Pinpoint the cell where the given text exists, returning its (x, y) midpoint coordinate. 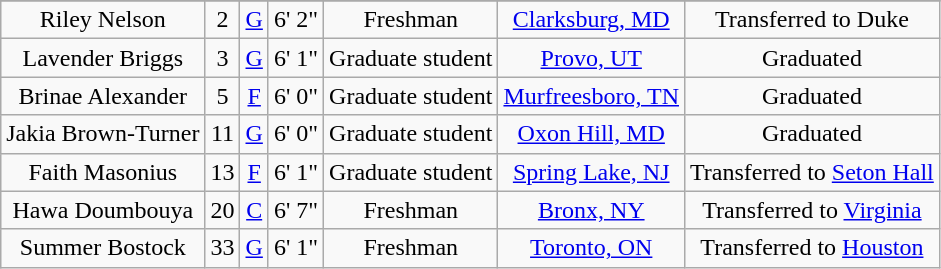
Riley Nelson (103, 20)
Transferred to Seton Hall (812, 172)
Clarksburg, MD (592, 20)
Brinae Alexander (103, 96)
Hawa Doumbouya (103, 210)
20 (222, 210)
Lavender Briggs (103, 58)
2 (222, 20)
Spring Lake, NJ (592, 172)
5 (222, 96)
33 (222, 248)
Transferred to Duke (812, 20)
Oxon Hill, MD (592, 134)
Murfreesboro, TN (592, 96)
C (254, 210)
13 (222, 172)
Transferred to Houston (812, 248)
Toronto, ON (592, 248)
6' 7" (296, 210)
Summer Bostock (103, 248)
Provo, UT (592, 58)
Bronx, NY (592, 210)
Faith Masonius (103, 172)
Transferred to Virginia (812, 210)
3 (222, 58)
11 (222, 134)
6' 2" (296, 20)
Jakia Brown-Turner (103, 134)
